Locate the cell with the specified text and output its (x, y) center coordinate. 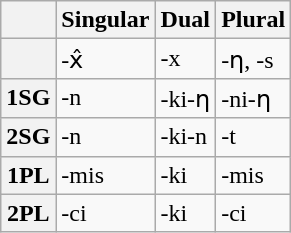
Singular (106, 20)
-x̂ (106, 59)
1PL (28, 175)
-x (186, 59)
-ni-ƞ (254, 98)
Plural (254, 20)
1SG (28, 98)
Dual (186, 20)
-t (254, 137)
-ki-n (186, 137)
-ƞ, -s (254, 59)
2SG (28, 137)
2PL (28, 213)
-ki-ƞ (186, 98)
